Capture the cell that displays the provided text and extract its [X, Y] central coordinate. 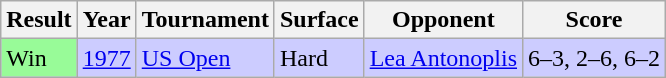
1977 [106, 58]
US Open [205, 58]
Tournament [205, 20]
Lea Antonoplis [443, 58]
Score [594, 20]
Win [39, 58]
Opponent [443, 20]
Surface [319, 20]
Result [39, 20]
6–3, 2–6, 6–2 [594, 58]
Hard [319, 58]
Year [106, 20]
